Search for the cell housing the specified text and yield its (X, Y) center coordinate. 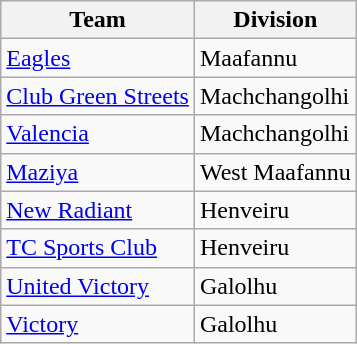
United Victory (98, 286)
Maziya (98, 172)
TC Sports Club (98, 248)
Victory (98, 324)
Eagles (98, 58)
New Radiant (98, 210)
Team (98, 20)
Division (275, 20)
Club Green Streets (98, 96)
Valencia (98, 134)
West Maafannu (275, 172)
Maafannu (275, 58)
